Return the (x, y) coordinate for the center point of the cell that contains the specified text.  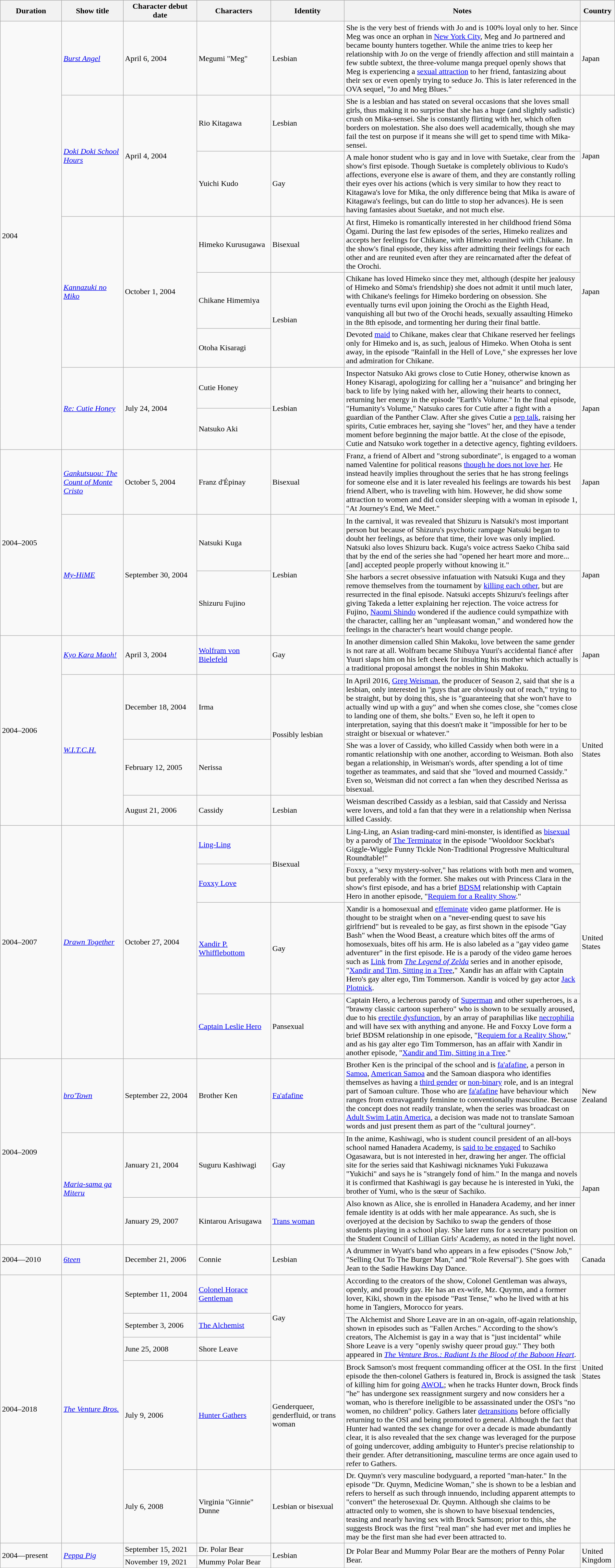
Brother Ken (234, 1096)
My-HiME (92, 575)
W.I.T.C.H. (92, 750)
Characters (234, 11)
Canada (597, 1260)
Himeko Kurusugawa (234, 244)
2004–2009 (31, 1152)
Nerissa (234, 767)
Cassidy (234, 810)
Re: Cutie Honey (92, 408)
Dr. Polar Bear (234, 1549)
September 11, 2004 (160, 1294)
Burst Angel (92, 58)
New Zealand (597, 1096)
October 27, 2004 (160, 942)
Character debut date (160, 11)
Kyo Kara Maoh! (92, 655)
Shore Leave (234, 1349)
Possibly lesbian (307, 735)
Colonel Horace Gentleman (234, 1294)
December 18, 2004 (160, 707)
Trans woman (307, 1221)
September 22, 2004 (160, 1096)
Suguru Kashiwagi (234, 1165)
Fa'afafine (307, 1096)
bro'Town (92, 1096)
December 21, 2006 (160, 1260)
Virginia "Ginnie" Dunne (234, 1506)
Notes (463, 11)
Genderqueer, genderfluid, or trans woman (307, 1415)
September 15, 2021 (160, 1549)
Drawn Together (92, 942)
Show title (92, 11)
July 6, 2008 (160, 1506)
April 6, 2004 (160, 58)
Kintarou Arisugawa (234, 1221)
Otoha Kisaragi (234, 348)
Foxxy Love (234, 883)
July 9, 2006 (160, 1415)
October 1, 2004 (160, 291)
The Alchemist (234, 1325)
2004–2018 (31, 1409)
2004 (31, 236)
2004–2006 (31, 730)
October 5, 2004 (160, 482)
Megumi "Meg" (234, 58)
2004–2007 (31, 942)
Xandir P. Whifflebottom (234, 948)
2004—2010 (31, 1260)
July 24, 2004 (160, 408)
November 19, 2021 (160, 1562)
United Kingdom (597, 1555)
Cutie Honey (234, 388)
August 21, 2006 (160, 810)
February 12, 2005 (160, 767)
Natsuko Aki (234, 429)
January 29, 2007 (160, 1221)
September 3, 2006 (160, 1325)
Kannazuki no Miko (92, 291)
Chikane Himemiya (234, 301)
September 30, 2004 (160, 575)
Franz d'Épinay (234, 482)
January 21, 2004 (160, 1165)
Yuichi Kudo (234, 184)
Peppa Pig (92, 1555)
The Venture Bros. (92, 1409)
Lesbian or bisexual (307, 1506)
April 3, 2004 (160, 655)
Gankutsuou: The Count of Monte Cristo (92, 482)
Rio Kitagawa (234, 123)
Hunter Gathers (234, 1415)
Captain Leslie Hero (234, 1026)
Wolfram von Bielefeld (234, 655)
Irma (234, 707)
Duration (31, 11)
6teen (92, 1260)
Dr Polar Bear and Mummy Polar Bear are the mothers of Penny Polar Bear. (463, 1555)
Connie (234, 1260)
April 4, 2004 (160, 156)
Natsuki Kuga (234, 543)
2004—present (31, 1555)
June 25, 2008 (160, 1349)
Country (597, 11)
Ling-Ling (234, 845)
Doki Doki School Hours (92, 156)
Shizuru Fujino (234, 603)
2004–2005 (31, 543)
Maria-sama ga Miteru (92, 1189)
Identity (307, 11)
Pansexual (307, 1026)
Mummy Polar Bear (234, 1562)
